Determine the [X, Y] coordinate at the center of the cell enclosing the given text.  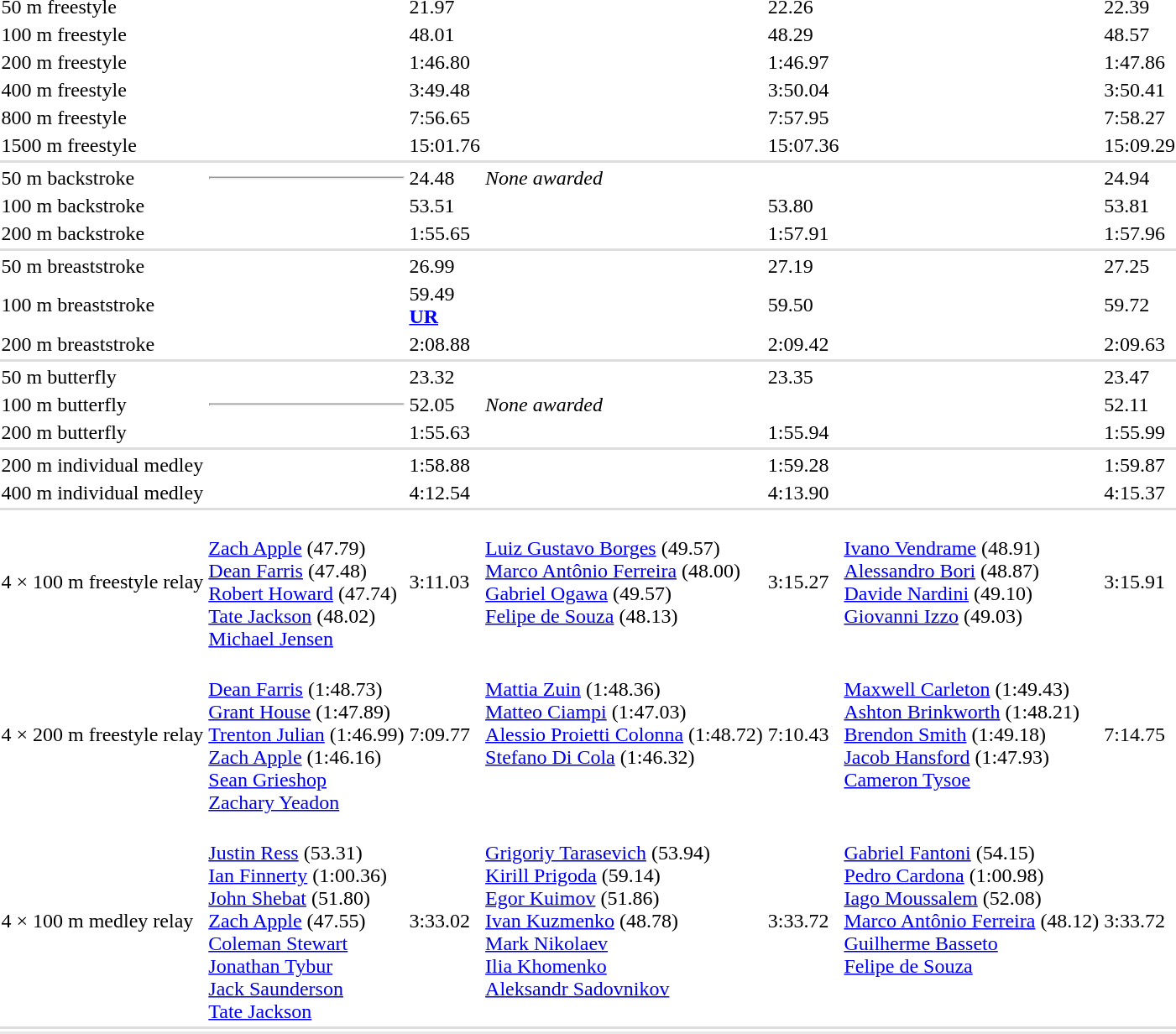
2:09.42 [803, 344]
7:10.43 [803, 734]
1:57.91 [803, 233]
23.35 [803, 377]
15:01.76 [445, 145]
1:58.88 [445, 465]
4:12.54 [445, 493]
1:46.97 [803, 62]
52.05 [445, 405]
3:33.72 [803, 921]
200 m butterfly [102, 432]
23.32 [445, 377]
26.99 [445, 266]
4 × 100 m freestyle relay [102, 582]
Mattia Zuin (1:48.36)Matteo Ciampi (1:47.03)Alessio Proietti Colonna (1:48.72)Stefano Di Cola (1:46.32) [625, 734]
7:56.65 [445, 117]
50 m butterfly [102, 377]
48.01 [445, 34]
400 m individual medley [102, 493]
7:57.95 [803, 117]
59.50 [803, 305]
50 m breaststroke [102, 266]
1:55.94 [803, 432]
100 m backstroke [102, 206]
Gabriel Fantoni (54.15)Pedro Cardona (1:00.98)Iago Moussalem (52.08)Marco Antônio Ferreira (48.12)Guilherme BassetoFelipe de Souza [972, 921]
24.48 [445, 178]
100 m freestyle [102, 34]
4 × 200 m freestyle relay [102, 734]
1:55.65 [445, 233]
200 m breaststroke [102, 344]
59.49UR [445, 305]
200 m backstroke [102, 233]
Zach Apple (47.79)Dean Farris (47.48)Robert Howard (47.74)Tate Jackson (48.02)Michael Jensen [306, 582]
48.29 [803, 34]
7:09.77 [445, 734]
3:33.02 [445, 921]
200 m freestyle [102, 62]
1500 m freestyle [102, 145]
2:08.88 [445, 344]
Grigoriy Tarasevich (53.94)Kirill Prigoda (59.14)Egor Kuimov (51.86)Ivan Kuzmenko (48.78)Mark NikolaevIlia KhomenkoAleksandr Sadovnikov [625, 921]
4 × 100 m medley relay [102, 921]
1:59.28 [803, 465]
3:49.48 [445, 90]
3:50.04 [803, 90]
400 m freestyle [102, 90]
4:13.90 [803, 493]
27.19 [803, 266]
200 m individual medley [102, 465]
53.51 [445, 206]
100 m breaststroke [102, 305]
3:15.27 [803, 582]
1:55.63 [445, 432]
3:11.03 [445, 582]
15:07.36 [803, 145]
Luiz Gustavo Borges (49.57)Marco Antônio Ferreira (48.00)Gabriel Ogawa (49.57)Felipe de Souza (48.13) [625, 582]
100 m butterfly [102, 405]
Maxwell Carleton (1:49.43)Ashton Brinkworth (1:48.21)Brendon Smith (1:49.18)Jacob Hansford (1:47.93)Cameron Tysoe [972, 734]
Dean Farris (1:48.73)Grant House (1:47.89)Trenton Julian (1:46.99)Zach Apple (1:46.16)Sean GrieshopZachary Yeadon [306, 734]
Justin Ress (53.31)Ian Finnerty (1:00.36)John Shebat (51.80)Zach Apple (47.55)Coleman StewartJonathan TyburJack SaundersonTate Jackson [306, 921]
Ivano Vendrame (48.91)Alessandro Bori (48.87)Davide Nardini (49.10)Giovanni Izzo (49.03) [972, 582]
53.80 [803, 206]
50 m backstroke [102, 178]
800 m freestyle [102, 117]
1:46.80 [445, 62]
